From the cell containing the given text, extract its center point as (x, y) coordinate. 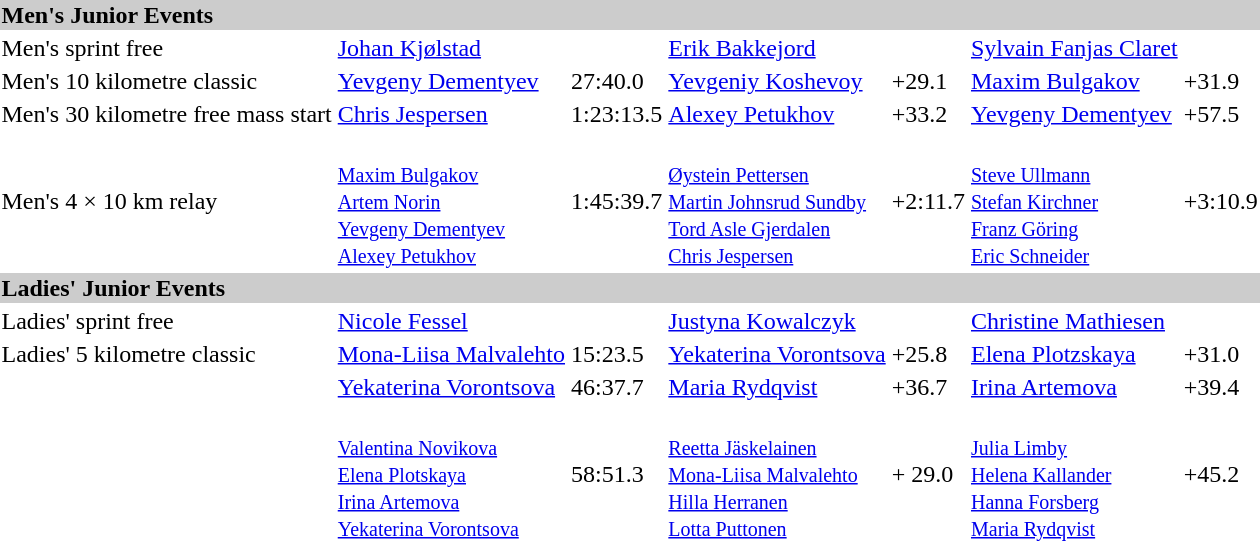
Alexey Petukhov (777, 114)
Mona-Liisa Malvalehto (451, 354)
+29.1 (928, 81)
+33.2 (928, 114)
Yevgeniy Koshevoy (777, 81)
Ladies' Junior Events (630, 288)
15:23.5 (617, 354)
Irina Artemova (1074, 387)
+31.9 (1220, 81)
+25.8 (928, 354)
1:23:13.5 (617, 114)
Maxim Bulgakov (1074, 81)
+36.7 (928, 387)
Elena Plotzskaya (1074, 354)
Chris Jespersen (451, 114)
Maria Rydqvist (777, 387)
Øystein PettersenMartin Johnsrud SundbyTord Asle GjerdalenChris Jespersen (777, 201)
Sylvain Fanjas Claret (1074, 48)
46:37.7 (617, 387)
Steve UllmannStefan KirchnerFranz GöringEric Schneider (1074, 201)
Men's sprint free (166, 48)
Nicole Fessel (451, 321)
27:40.0 (617, 81)
Johan Kjølstad (451, 48)
Erik Bakkejord (777, 48)
Maxim BulgakovArtem NorinYevgeny DementyevAlexey Petukhov (451, 201)
Christine Mathiesen (1074, 321)
+3:10.9 (1220, 201)
Ladies' sprint free (166, 321)
Men's 10 kilometre classic (166, 81)
Justyna Kowalczyk (777, 321)
+2:11.7 (928, 201)
Men's Junior Events (630, 15)
+57.5 (1220, 114)
Men's 4 × 10 km relay (166, 201)
+39.4 (1220, 387)
1:45:39.7 (617, 201)
+31.0 (1220, 354)
Men's 30 kilometre free mass start (166, 114)
Ladies' 5 kilometre classic (166, 354)
